Locate the cell with the specified text and output its [X, Y] center coordinate. 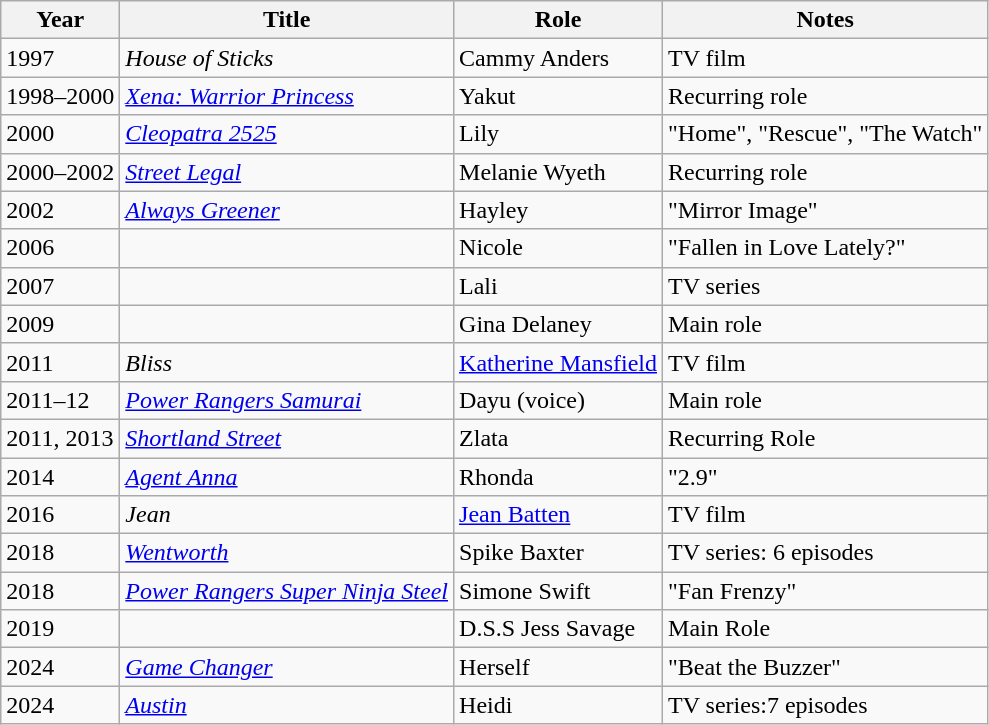
"Fallen in Love Lately?" [826, 248]
Spike Baxter [558, 553]
Always Greener [287, 210]
Gina Delaney [558, 324]
2019 [60, 629]
2009 [60, 324]
Year [60, 20]
House of Sticks [287, 58]
Cammy Anders [558, 58]
Game Changer [287, 667]
"Beat the Buzzer" [826, 667]
Nicole [558, 248]
1998–2000 [60, 96]
D.S.S Jess Savage [558, 629]
Shortland Street [287, 438]
2000–2002 [60, 172]
Street Legal [287, 172]
Lily [558, 134]
Lali [558, 286]
2002 [60, 210]
Title [287, 20]
Main Role [826, 629]
Wentworth [287, 553]
Heidi [558, 705]
Rhonda [558, 477]
Katherine Mansfield [558, 362]
2011, 2013 [60, 438]
2006 [60, 248]
2000 [60, 134]
Hayley [558, 210]
2016 [60, 515]
"Mirror Image" [826, 210]
Austin [287, 705]
"Home", "Rescue", "The Watch" [826, 134]
Dayu (voice) [558, 400]
Recurring Role [826, 438]
Yakut [558, 96]
Herself [558, 667]
Role [558, 20]
TV series: 6 episodes [826, 553]
2014 [60, 477]
Power Rangers Super Ninja Steel [287, 591]
Xena: Warrior Princess [287, 96]
Power Rangers Samurai [287, 400]
TV series:7 episodes [826, 705]
"Fan Frenzy" [826, 591]
2011 [60, 362]
Jean [287, 515]
2007 [60, 286]
Notes [826, 20]
Jean Batten [558, 515]
Agent Anna [287, 477]
Simone Swift [558, 591]
Cleopatra 2525 [287, 134]
Bliss [287, 362]
"2.9" [826, 477]
2011–12 [60, 400]
TV series [826, 286]
Melanie Wyeth [558, 172]
Zlata [558, 438]
1997 [60, 58]
